From the cell containing the given text, extract its center point as [X, Y] coordinate. 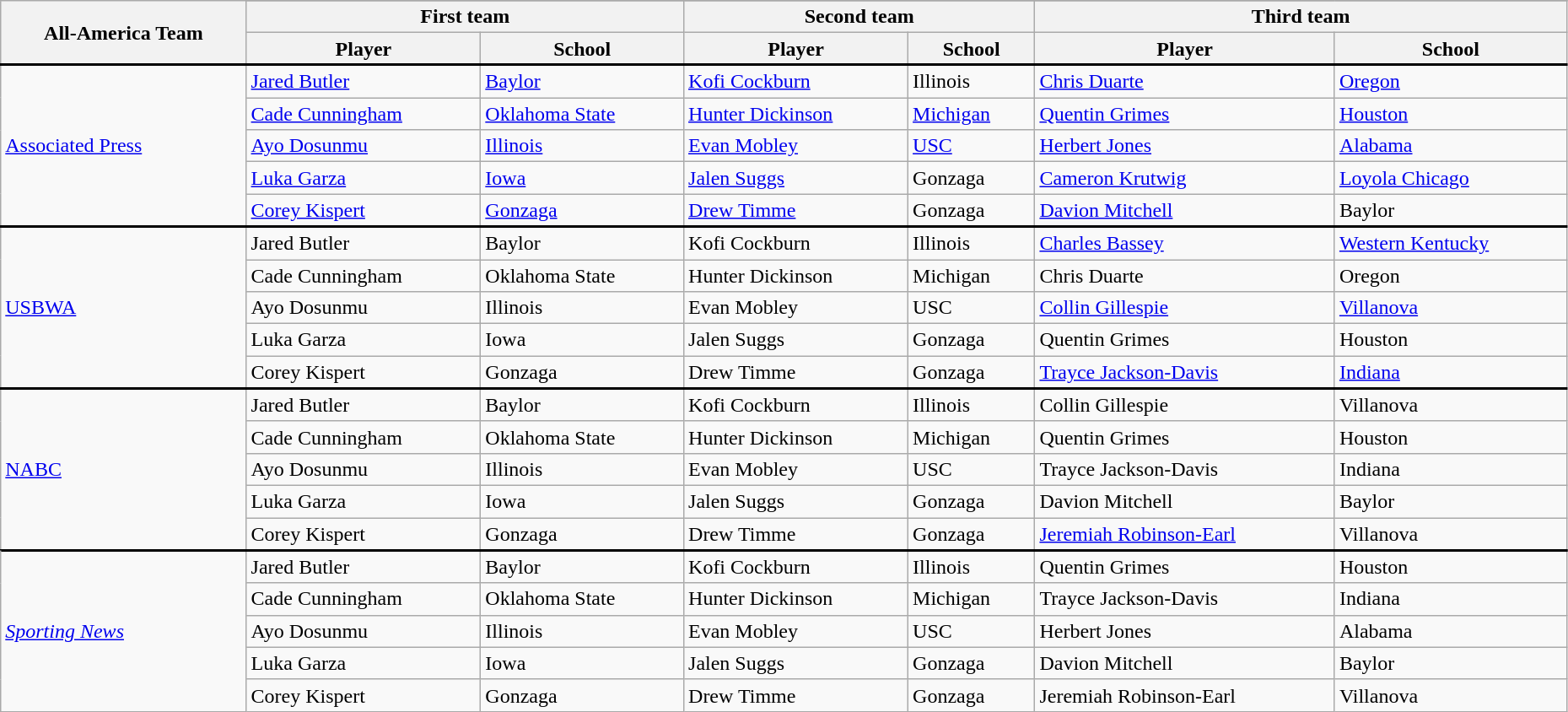
Third team [1301, 17]
Cameron Krutwig [1184, 178]
Loyola Chicago [1451, 178]
USBWA [123, 308]
Associated Press [123, 146]
All-America Team [123, 33]
Second team [859, 17]
Charles Bassey [1184, 243]
NABC [123, 469]
Western Kentucky [1451, 243]
Sporting News [123, 631]
First team [465, 17]
